Return the [X, Y] coordinate for the center point of the cell that contains the specified text.  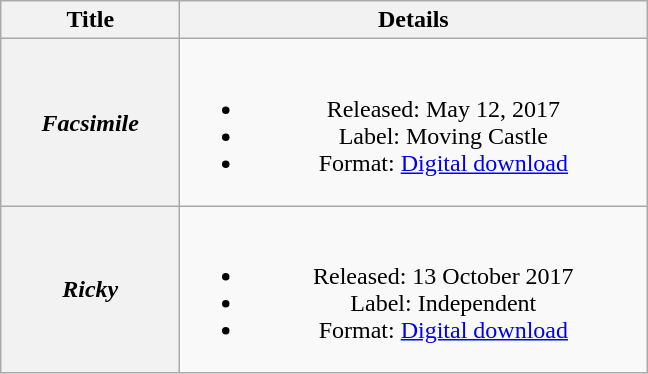
Released: May 12, 2017Label: Moving CastleFormat: Digital download [414, 122]
Ricky [90, 290]
Released: 13 October 2017Label: IndependentFormat: Digital download [414, 290]
Title [90, 20]
Facsimile [90, 122]
Details [414, 20]
